For the text-containing cell, return its midpoint in (X, Y) coordinate format. 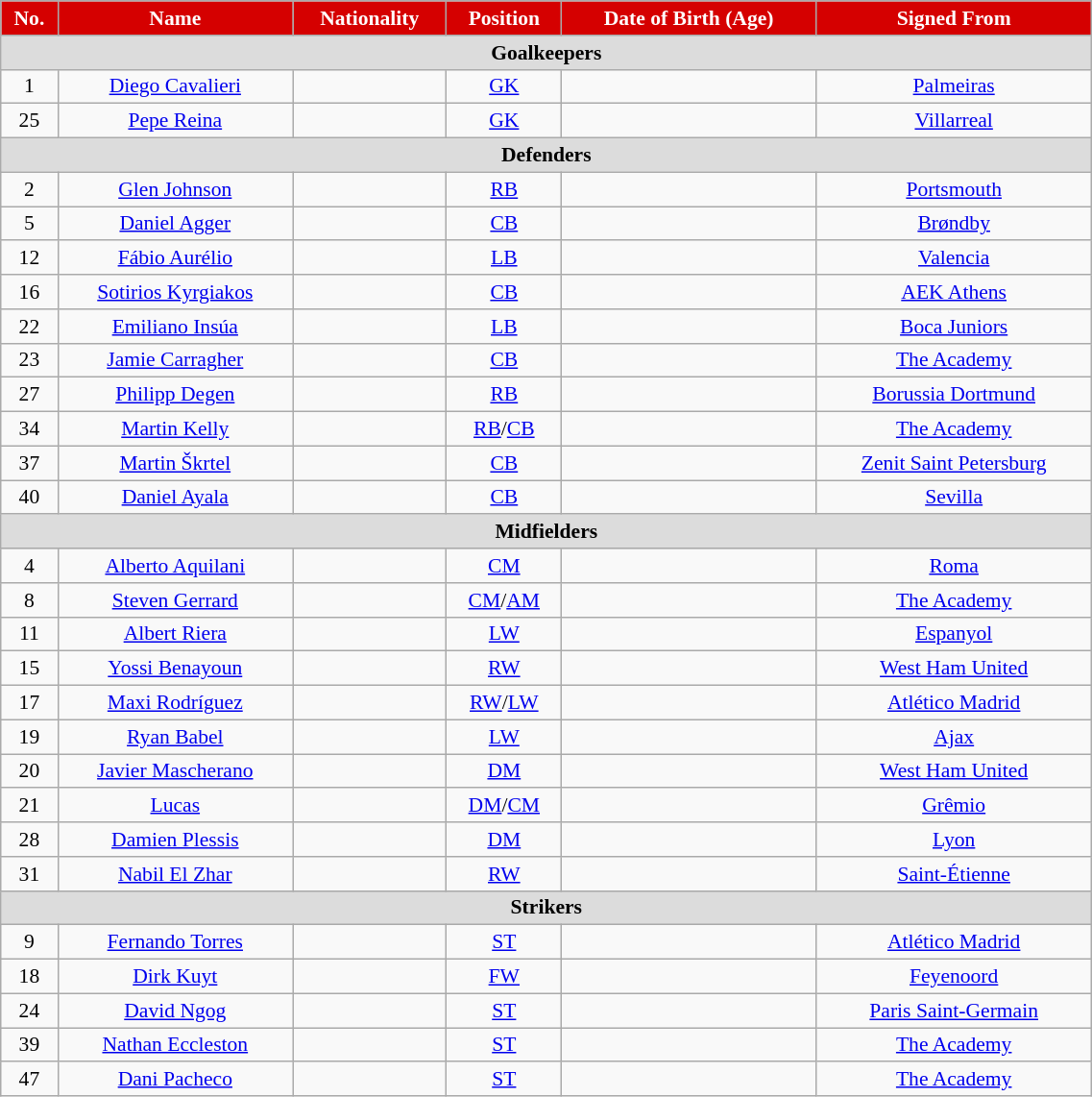
Espanyol (955, 634)
20 (29, 771)
CM/AM (504, 600)
Emiliano Insúa (175, 327)
Position (504, 18)
Damien Plessis (175, 840)
5 (29, 224)
Lucas (175, 806)
Strikers (546, 908)
Jamie Carragher (175, 360)
Dani Pacheco (175, 1080)
28 (29, 840)
24 (29, 1011)
Villarreal (955, 121)
Fernando Torres (175, 942)
Albert Riera (175, 634)
AEK Athens (955, 292)
DM/CM (504, 806)
Alberto Aquilani (175, 566)
Daniel Agger (175, 224)
Portsmouth (955, 189)
Dirk Kuyt (175, 977)
Boca Juniors (955, 327)
Nabil El Zhar (175, 874)
Ryan Babel (175, 737)
Lyon (955, 840)
22 (29, 327)
12 (29, 258)
18 (29, 977)
23 (29, 360)
Valencia (955, 258)
Ajax (955, 737)
RW/LW (504, 703)
Saint-Étienne (955, 874)
9 (29, 942)
Paris Saint-Germain (955, 1011)
Fábio Aurélio (175, 258)
Signed From (955, 18)
Sevilla (955, 498)
Glen Johnson (175, 189)
Philipp Degen (175, 395)
39 (29, 1045)
2 (29, 189)
Palmeiras (955, 86)
21 (29, 806)
40 (29, 498)
Midfielders (546, 532)
19 (29, 737)
Daniel Ayala (175, 498)
Nationality (369, 18)
27 (29, 395)
34 (29, 429)
16 (29, 292)
CM (504, 566)
Goalkeepers (546, 53)
11 (29, 634)
Defenders (546, 156)
Steven Gerrard (175, 600)
Brøndby (955, 224)
RB/CB (504, 429)
Diego Cavalieri (175, 86)
Maxi Rodríguez (175, 703)
Nathan Eccleston (175, 1045)
Zenit Saint Petersburg (955, 463)
Roma (955, 566)
Feyenoord (955, 977)
15 (29, 669)
4 (29, 566)
No. (29, 18)
25 (29, 121)
Sotirios Kyrgiakos (175, 292)
17 (29, 703)
8 (29, 600)
Date of Birth (Age) (690, 18)
Name (175, 18)
37 (29, 463)
Yossi Benayoun (175, 669)
47 (29, 1080)
1 (29, 86)
Borussia Dortmund (955, 395)
Javier Mascherano (175, 771)
FW (504, 977)
Martin Škrtel (175, 463)
Grêmio (955, 806)
31 (29, 874)
David Ngog (175, 1011)
Martin Kelly (175, 429)
Pepe Reina (175, 121)
